Return the [x, y] coordinate for the center point of the cell that contains the specified text.  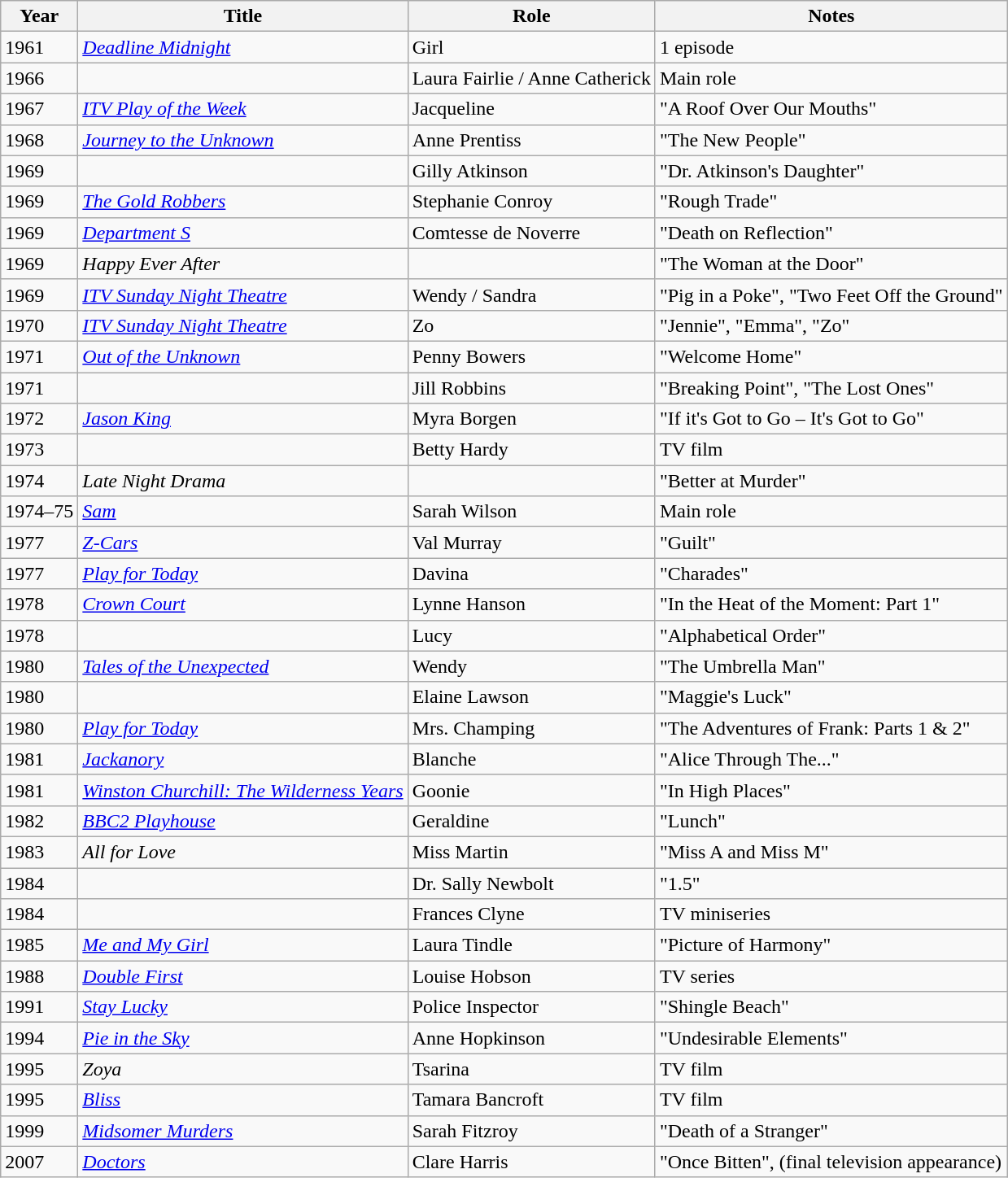
Sarah Fitzroy [531, 1131]
The Gold Robbers [242, 202]
Doctors [242, 1162]
Penny Bowers [531, 356]
"Dr. Atkinson's Daughter" [831, 171]
"Alphabetical Order" [831, 635]
1983 [39, 852]
"The Woman at the Door" [831, 264]
"Death of a Stranger" [831, 1131]
Out of the Unknown [242, 356]
"Pig in a Poke", "Two Feet Off the Ground" [831, 294]
"Charades" [831, 574]
1982 [39, 821]
1988 [39, 976]
Val Murray [531, 543]
Tamara Bancroft [531, 1100]
1967 [39, 109]
Jason King [242, 419]
"Shingle Beach" [831, 1007]
All for Love [242, 852]
Z-Cars [242, 543]
Late Night Drama [242, 481]
Wendy / Sandra [531, 294]
Jacqueline [531, 109]
Lucy [531, 635]
Wendy [531, 666]
Jill Robbins [531, 388]
"Death on Reflection" [831, 233]
Department S [242, 233]
Sarah Wilson [531, 512]
1999 [39, 1131]
Tsarina [531, 1069]
Laura Tindle [531, 945]
1973 [39, 450]
Dr. Sally Newbolt [531, 883]
"Miss A and Miss M" [831, 852]
"Once Bitten", (final television appearance) [831, 1162]
Clare Harris [531, 1162]
1970 [39, 325]
"Better at Murder" [831, 481]
Geraldine [531, 821]
"Welcome Home" [831, 356]
Winston Churchill: The Wilderness Years [242, 790]
Blanche [531, 759]
Deadline Midnight [242, 47]
Zo [531, 325]
Stephanie Conroy [531, 202]
"A Roof Over Our Mouths" [831, 109]
Lynne Hanson [531, 604]
"In High Places" [831, 790]
1966 [39, 78]
Elaine Lawson [531, 697]
Title [242, 16]
"Maggie's Luck" [831, 697]
"The Umbrella Man" [831, 666]
Year [39, 16]
Girl [531, 47]
Journey to the Unknown [242, 140]
"Rough Trade" [831, 202]
Notes [831, 16]
1968 [39, 140]
Betty Hardy [531, 450]
Sam [242, 512]
Double First [242, 976]
"Picture of Harmony" [831, 945]
Davina [531, 574]
Myra Borgen [531, 419]
"Jennie", "Emma", "Zo" [831, 325]
1 episode [831, 47]
Laura Fairlie / Anne Catherick [531, 78]
1991 [39, 1007]
"Breaking Point", "The Lost Ones" [831, 388]
"1.5" [831, 883]
Tales of the Unexpected [242, 666]
Role [531, 16]
Me and My Girl [242, 945]
1961 [39, 47]
Mrs. Champing [531, 728]
Anne Hopkinson [531, 1038]
"Lunch" [831, 821]
Stay Lucky [242, 1007]
Jackanory [242, 759]
1985 [39, 945]
Bliss [242, 1100]
"The New People" [831, 140]
2007 [39, 1162]
TV series [831, 976]
Comtesse de Noverre [531, 233]
Louise Hobson [531, 976]
Midsomer Murders [242, 1131]
"Guilt" [831, 543]
1994 [39, 1038]
Crown Court [242, 604]
Police Inspector [531, 1007]
1974–75 [39, 512]
TV miniseries [831, 914]
"Undesirable Elements" [831, 1038]
"If it's Got to Go – It's Got to Go" [831, 419]
ITV Play of the Week [242, 109]
Gilly Atkinson [531, 171]
Miss Martin [531, 852]
Anne Prentiss [531, 140]
1972 [39, 419]
Zoya [242, 1069]
BBC2 Playhouse [242, 821]
"In the Heat of the Moment: Part 1" [831, 604]
Goonie [531, 790]
Pie in the Sky [242, 1038]
"The Adventures of Frank: Parts 1 & 2" [831, 728]
Frances Clyne [531, 914]
Happy Ever After [242, 264]
1974 [39, 481]
"Alice Through The..." [831, 759]
